Pinpoint the cell where the given text exists, returning its [X, Y] midpoint coordinate. 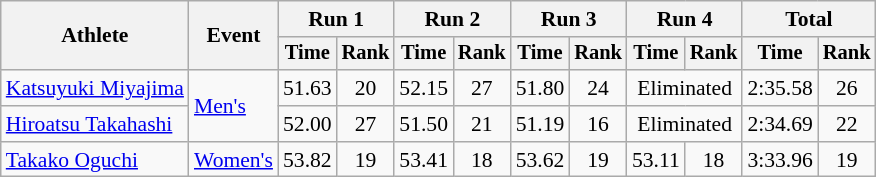
Event [234, 36]
Athlete [95, 36]
Run 2 [452, 19]
Men's [234, 106]
51.19 [540, 124]
16 [598, 124]
Run 1 [336, 19]
20 [366, 88]
Run 4 [685, 19]
22 [847, 124]
51.50 [424, 124]
21 [482, 124]
2:34.69 [780, 124]
Run 3 [569, 19]
2:35.58 [780, 88]
24 [598, 88]
51.80 [540, 88]
Hiroatsu Takahashi [95, 124]
52.00 [308, 124]
52.15 [424, 88]
Katsuyuki Miyajima [95, 88]
51.63 [308, 88]
26 [847, 88]
Total [808, 19]
